Return [x, y] of the center of cell containing provided text 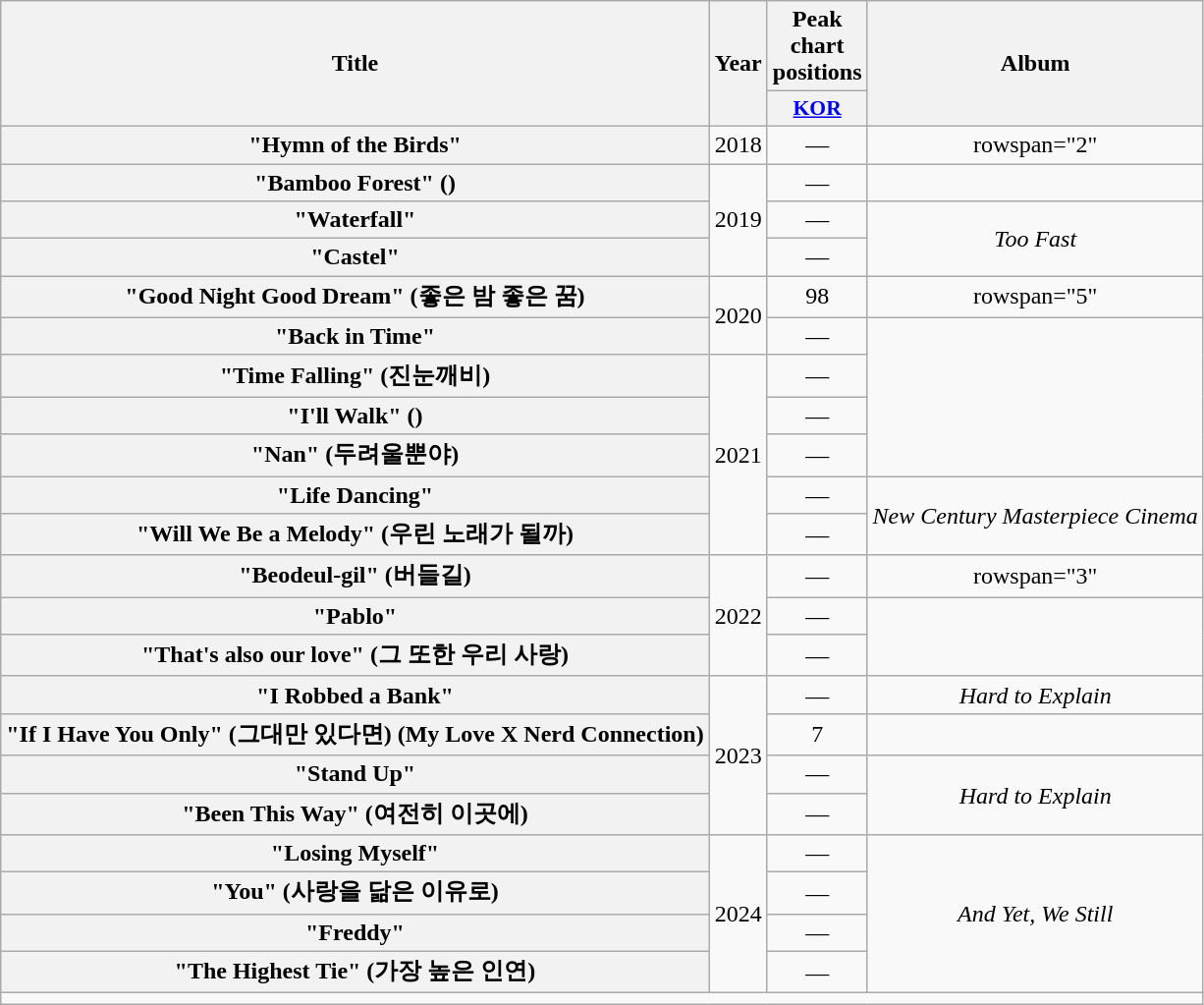
"I Robbed a Bank" [356, 695]
"Losing Myself" [356, 854]
"Good Night Good Dream" (좋은 밤 좋은 꿈) [356, 297]
"That's also our love" (그 또한 우리 사랑) [356, 656]
Album [1035, 64]
"Stand Up" [356, 774]
2020 [739, 316]
"The Highest Tie" (가장 높은 인연) [356, 973]
rowspan="2" [1035, 144]
And Yet, We Still [1035, 914]
"Will We Be a Melody" (우린 노래가 될까) [356, 534]
"Life Dancing" [356, 494]
"Time Falling" (진눈깨비) [356, 375]
KOR [817, 109]
7 [817, 735]
rowspan="3" [1035, 576]
"Freddy" [356, 932]
"Pablo" [356, 616]
"Waterfall" [356, 220]
"Castel" [356, 257]
2022 [739, 615]
"I'll Walk" () [356, 416]
2021 [739, 455]
New Century Masterpiece Cinema [1035, 515]
rowspan="5" [1035, 297]
Year [739, 64]
2023 [739, 754]
Too Fast [1035, 239]
"Back in Time" [356, 336]
"Hymn of the Birds" [356, 144]
Peak chart positions [817, 46]
"You" (사랑을 닮은 이유로) [356, 894]
"Been This Way" (여전히 이곳에) [356, 813]
98 [817, 297]
"Bamboo Forest" () [356, 182]
2018 [739, 144]
Title [356, 64]
"Beodeul-gil" (버들길) [356, 576]
2024 [739, 914]
"If I Have You Only" (그대만 있다면) (My Love X Nerd Connection) [356, 735]
2019 [739, 219]
"Nan" (두려울뿐야) [356, 456]
